Determine the (X, Y) coordinate at the center of the cell enclosing the given text.  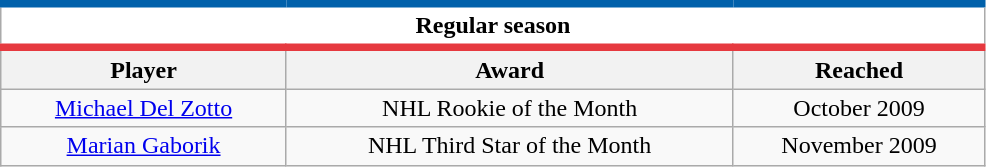
Player (144, 68)
NHL Third Star of the Month (509, 146)
Reached (859, 68)
Regular season (493, 26)
October 2009 (859, 108)
November 2009 (859, 146)
Michael Del Zotto (144, 108)
NHL Rookie of the Month (509, 108)
Award (509, 68)
Marian Gaborik (144, 146)
